Return the (X, Y) coordinate for the center point of the cell that contains the specified text.  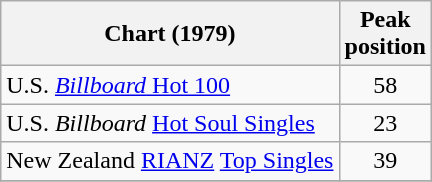
U.S. Billboard Hot 100 (170, 85)
23 (385, 123)
New Zealand RIANZ Top Singles (170, 161)
58 (385, 85)
Chart (1979) (170, 34)
U.S. Billboard Hot Soul Singles (170, 123)
Peakposition (385, 34)
39 (385, 161)
